From the cell containing the given text, extract its center point as [X, Y] coordinate. 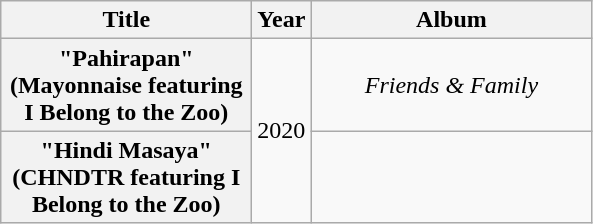
"Hindi Masaya"(CHNDTR featuring I Belong to the Zoo) [126, 177]
"Pahirapan"(Mayonnaise featuring I Belong to the Zoo) [126, 85]
Friends & Family [452, 85]
Title [126, 20]
Year [282, 20]
2020 [282, 131]
Album [452, 20]
